Output the (X, Y) coordinate of the center of the cell containing the given text.  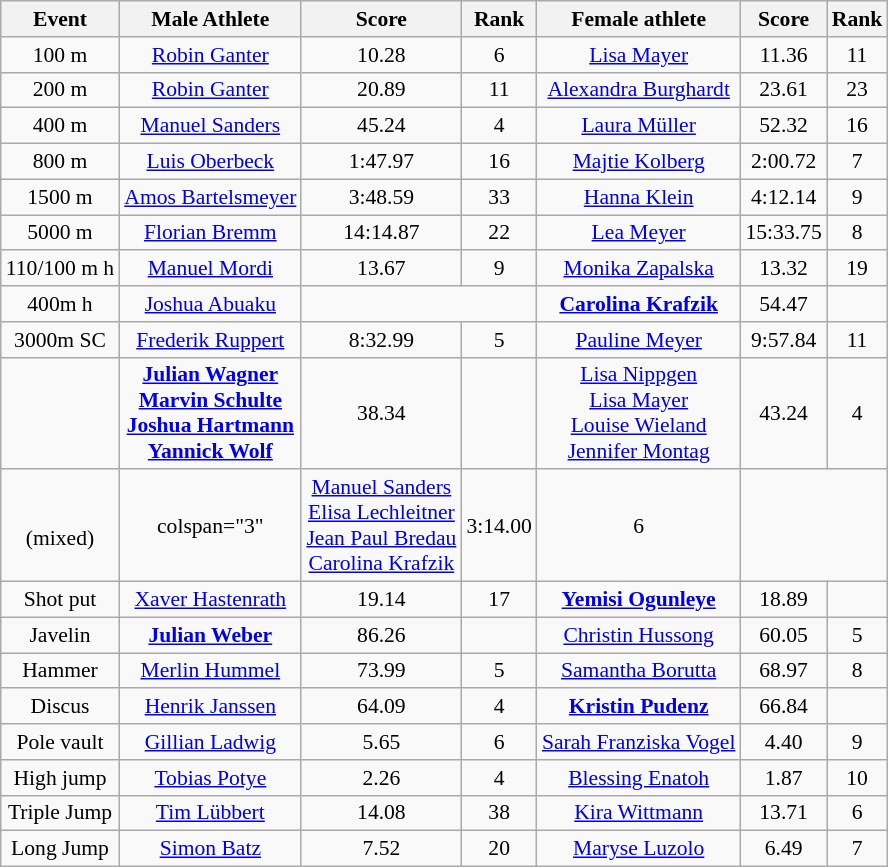
Samantha Borutta (639, 671)
Frederik Ruppert (210, 340)
Xaver Hastenrath (210, 600)
23 (858, 90)
Merlin Hummel (210, 671)
2:00.72 (783, 162)
Pole vault (60, 742)
400 m (60, 126)
Simon Batz (210, 849)
5000 m (60, 233)
Event (60, 19)
Julian Weber (210, 635)
14.08 (381, 813)
110/100 m h (60, 269)
33 (498, 197)
Gillian Ladwig (210, 742)
3000m SC (60, 340)
19.14 (381, 600)
Christin Hussong (639, 635)
colspan="3" (210, 526)
Female athlete (639, 19)
6.49 (783, 849)
800 m (60, 162)
(mixed) (60, 526)
38.34 (381, 413)
2.26 (381, 778)
Joshua Abuaku (210, 304)
High jump (60, 778)
5.65 (381, 742)
38 (498, 813)
Florian Bremm (210, 233)
14:14.87 (381, 233)
Sarah Franziska Vogel (639, 742)
10 (858, 778)
1:47.97 (381, 162)
Luis Oberbeck (210, 162)
Manuel SandersElisa LechleitnerJean Paul BredauCarolina Krafzik (381, 526)
Shot put (60, 600)
13.32 (783, 269)
64.09 (381, 707)
23.61 (783, 90)
66.84 (783, 707)
Majtie Kolberg (639, 162)
Lea Meyer (639, 233)
73.99 (381, 671)
3:48.59 (381, 197)
10.28 (381, 55)
45.24 (381, 126)
13.67 (381, 269)
43.24 (783, 413)
Pauline Meyer (639, 340)
4:12.14 (783, 197)
Maryse Luzolo (639, 849)
20.89 (381, 90)
15:33.75 (783, 233)
Hammer (60, 671)
7.52 (381, 849)
Javelin (60, 635)
22 (498, 233)
200 m (60, 90)
1500 m (60, 197)
Discus (60, 707)
Tim Lübbert (210, 813)
400m h (60, 304)
Hanna Klein (639, 197)
4.40 (783, 742)
Monika Zapalska (639, 269)
Yemisi Ogunleye (639, 600)
Kristin Pudenz (639, 707)
Lisa NippgenLisa MayerLouise WielandJennifer Montag (639, 413)
1.87 (783, 778)
54.47 (783, 304)
Male Athlete (210, 19)
68.97 (783, 671)
Carolina Krafzik (639, 304)
Amos Bartelsmeyer (210, 197)
19 (858, 269)
60.05 (783, 635)
Tobias Potye (210, 778)
Henrik Janssen (210, 707)
Manuel Mordi (210, 269)
Laura Müller (639, 126)
8:32.99 (381, 340)
20 (498, 849)
Alexandra Burghardt (639, 90)
Triple Jump (60, 813)
52.32 (783, 126)
86.26 (381, 635)
Long Jump (60, 849)
17 (498, 600)
Blessing Enatoh (639, 778)
9:57.84 (783, 340)
Julian WagnerMarvin SchulteJoshua HartmannYannick Wolf (210, 413)
11.36 (783, 55)
13.71 (783, 813)
100 m (60, 55)
18.89 (783, 600)
Manuel Sanders (210, 126)
Kira Wittmann (639, 813)
Lisa Mayer (639, 55)
3:14.00 (498, 526)
